Output the [x, y] coordinate of the center of the cell containing the given text.  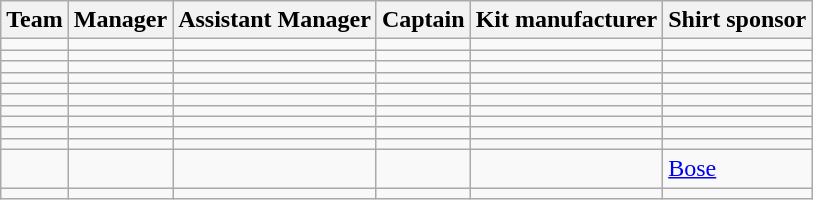
Team [35, 20]
Kit manufacturer [566, 20]
Shirt sponsor [738, 20]
Bose [738, 168]
Assistant Manager [275, 20]
Captain [423, 20]
Manager [120, 20]
